Locate the cell with the specified text and output its [X, Y] center coordinate. 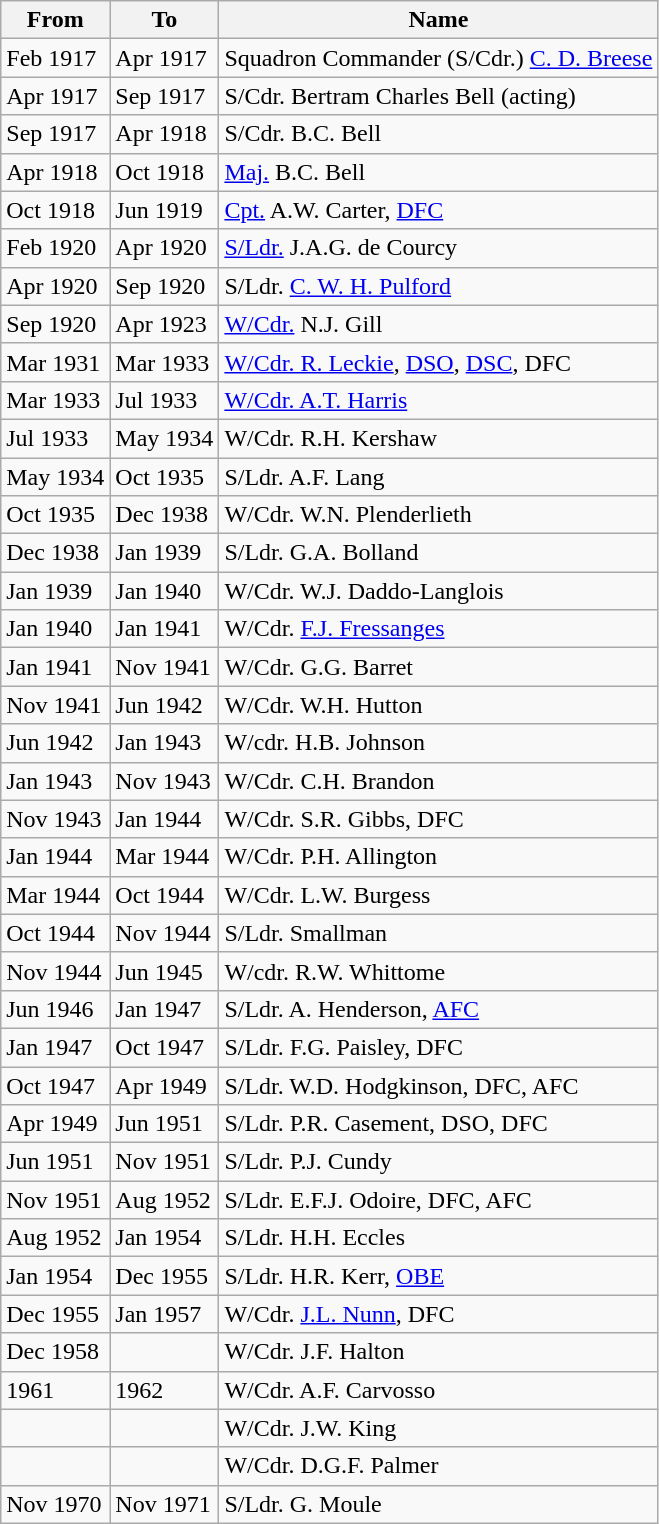
W/Cdr. N.J. Gill [438, 324]
Squadron Commander (S/Cdr.) C. D. Breese [438, 58]
W/Cdr. A.T. Harris [438, 400]
W/Cdr. L.W. Burgess [438, 895]
W/Cdr. F.J. Fressanges [438, 629]
S/Ldr. G. Moule [438, 1504]
S/Ldr. H.H. Eccles [438, 1238]
To [164, 20]
Name [438, 20]
Nov 1971 [164, 1504]
W/Cdr. W.H. Hutton [438, 705]
S/Ldr. Smallman [438, 933]
W/Cdr. D.G.F. Palmer [438, 1466]
W/cdr. R.W. Whittome [438, 971]
S/Ldr. A.F. Lang [438, 477]
S/Ldr. P.J. Cundy [438, 1162]
S/Ldr. P.R. Casement, DSO, DFC [438, 1124]
W/Cdr. J.F. Halton [438, 1352]
S/Ldr. E.F.J. Odoire, DFC, AFC [438, 1200]
W/Cdr. J.L. Nunn, DFC [438, 1314]
Nov 1970 [56, 1504]
Dec 1958 [56, 1352]
W/Cdr. G.G. Barret [438, 667]
W/Cdr. R.H. Kershaw [438, 438]
1961 [56, 1390]
Jan 1957 [164, 1314]
W/Cdr. C.H. Brandon [438, 781]
S/Ldr. J.A.G. de Courcy [438, 248]
W/Cdr. A.F. Carvosso [438, 1390]
Jun 1919 [164, 210]
W/Cdr. W.N. Plenderlieth [438, 515]
Jun 1946 [56, 1009]
W/Cdr. J.W. King [438, 1428]
S/Ldr. G.A. Bolland [438, 553]
Apr 1923 [164, 324]
S/Cdr. Bertram Charles Bell (acting) [438, 96]
From [56, 20]
S/Ldr. W.D. Hodgkinson, DFC, AFC [438, 1085]
S/Ldr. C. W. H. Pulford [438, 286]
S/Ldr. F.G. Paisley, DFC [438, 1047]
Feb 1920 [56, 248]
W/Cdr. P.H. Allington [438, 857]
Feb 1917 [56, 58]
S/Ldr. A. Henderson, AFC [438, 1009]
1962 [164, 1390]
W/cdr. H.B. Johnson [438, 743]
W/Cdr. R. Leckie, DSO, DSC, DFC [438, 362]
Cpt. A.W. Carter, DFC [438, 210]
Mar 1931 [56, 362]
S/Cdr. B.C. Bell [438, 134]
W/Cdr. W.J. Daddo-Langlois [438, 591]
Jun 1945 [164, 971]
Maj. B.C. Bell [438, 172]
W/Cdr. S.R. Gibbs, DFC [438, 819]
S/Ldr. H.R. Kerr, OBE [438, 1276]
